Determine the [x, y] coordinate at the center of the cell enclosing the given text.  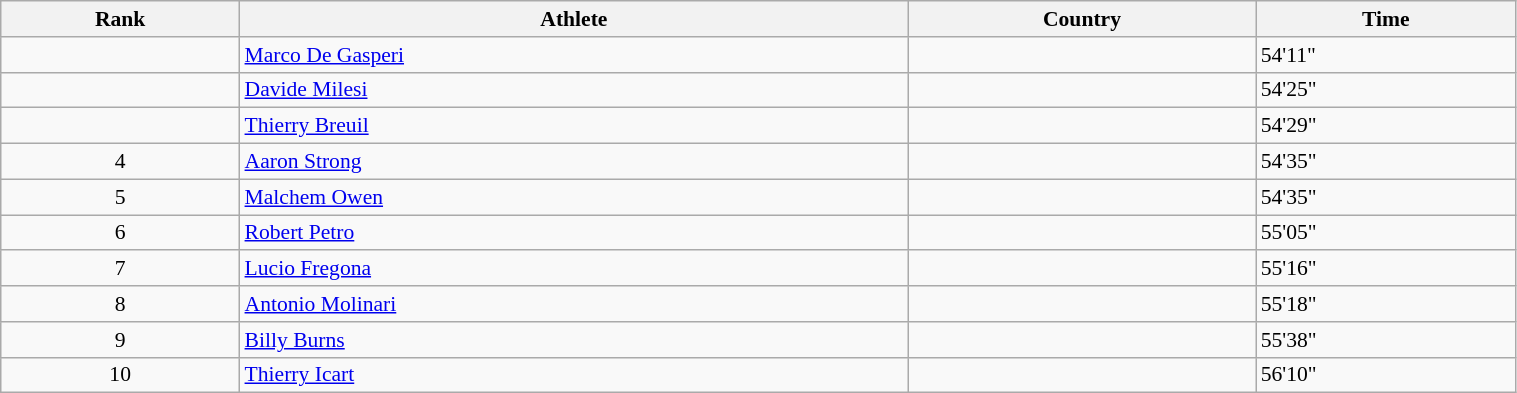
Billy Burns [574, 340]
55'38" [1386, 340]
Marco De Gasperi [574, 55]
Antonio Molinari [574, 304]
5 [120, 197]
Country [1082, 19]
10 [120, 375]
Rank [120, 19]
54'29" [1386, 126]
Athlete [574, 19]
9 [120, 340]
Davide Milesi [574, 90]
Thierry Breuil [574, 126]
Lucio Fregona [574, 269]
Time [1386, 19]
54'11" [1386, 55]
54'25" [1386, 90]
8 [120, 304]
55'05" [1386, 233]
7 [120, 269]
6 [120, 233]
55'18" [1386, 304]
Aaron Strong [574, 162]
Thierry Icart [574, 375]
Malchem Owen [574, 197]
Robert Petro [574, 233]
55'16" [1386, 269]
56'10" [1386, 375]
4 [120, 162]
